Determine the (x, y) coordinate at the center of the cell enclosing the given text.  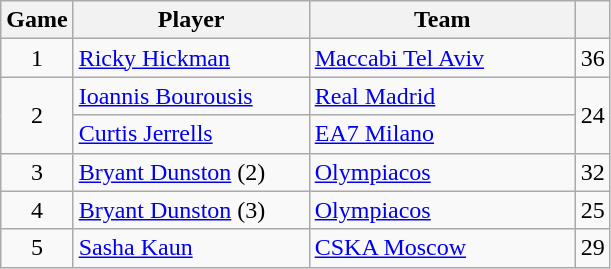
Ioannis Bourousis (191, 96)
36 (592, 58)
25 (592, 210)
3 (37, 172)
Bryant Dunston (2) (191, 172)
Real Madrid (442, 96)
CSKA Moscow (442, 248)
Player (191, 20)
2 (37, 115)
29 (592, 248)
24 (592, 115)
Maccabi Tel Aviv (442, 58)
Curtis Jerrells (191, 134)
4 (37, 210)
Team (442, 20)
EA7 Milano (442, 134)
1 (37, 58)
32 (592, 172)
Bryant Dunston (3) (191, 210)
5 (37, 248)
Game (37, 20)
Sasha Kaun (191, 248)
Ricky Hickman (191, 58)
